From the cell containing the given text, extract its center point as [x, y] coordinate. 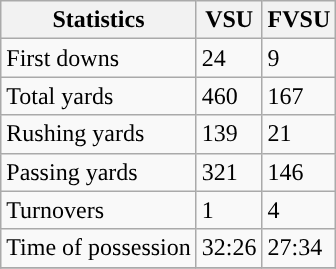
460 [229, 96]
Statistics [99, 20]
32:26 [229, 248]
146 [299, 172]
Total yards [99, 96]
First downs [99, 58]
VSU [229, 20]
321 [229, 172]
1 [229, 210]
4 [299, 210]
27:34 [299, 248]
Rushing yards [99, 134]
24 [229, 58]
167 [299, 96]
9 [299, 58]
Time of possession [99, 248]
Passing yards [99, 172]
139 [229, 134]
Turnovers [99, 210]
FVSU [299, 20]
21 [299, 134]
